Pinpoint the cell where the given text exists, returning its [x, y] midpoint coordinate. 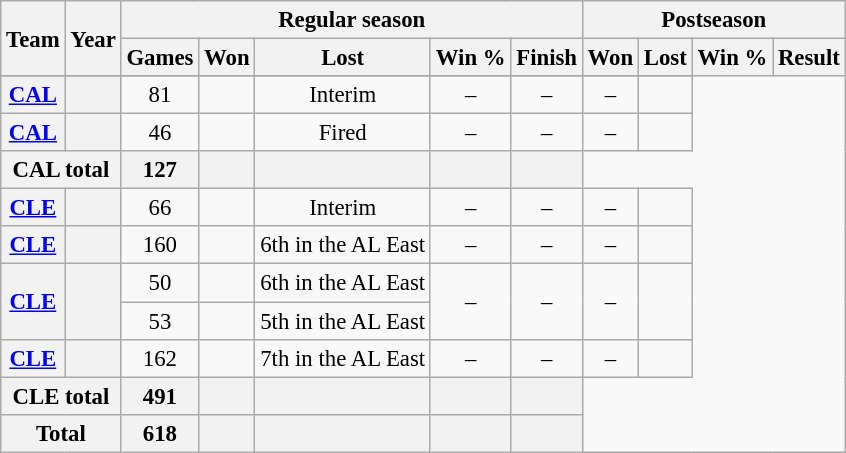
66 [160, 208]
Team [33, 38]
53 [160, 321]
Games [160, 58]
5th in the AL East [343, 321]
Postseason [714, 20]
50 [160, 283]
162 [160, 358]
618 [160, 433]
81 [160, 95]
Result [810, 58]
491 [160, 396]
Year [93, 38]
CLE total [61, 396]
Fired [343, 133]
160 [160, 245]
Finish [546, 58]
CAL total [61, 170]
Regular season [352, 20]
127 [160, 170]
7th in the AL East [343, 358]
Total [61, 433]
46 [160, 133]
